Provide the [x, y] coordinate of the cell's center where the given text is located.  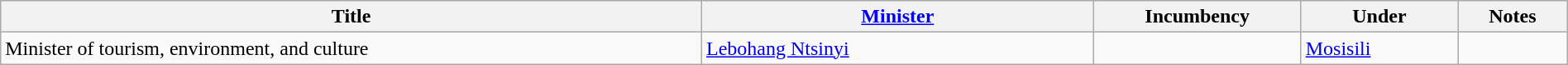
Lebohang Ntsinyi [898, 48]
Incumbency [1198, 17]
Mosisili [1379, 48]
Minister [898, 17]
Title [351, 17]
Notes [1513, 17]
Under [1379, 17]
Minister of tourism, environment, and culture [351, 48]
